From the cell containing the given text, extract its center point as [x, y] coordinate. 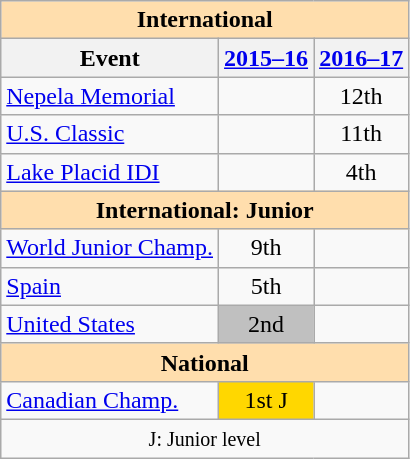
11th [362, 134]
12th [362, 96]
1st J [266, 400]
National [205, 362]
2nd [266, 324]
International [205, 20]
Event [110, 58]
9th [266, 248]
2016–17 [362, 58]
2015–16 [266, 58]
Canadian Champ. [110, 400]
U.S. Classic [110, 134]
J: Junior level [205, 438]
5th [266, 286]
4th [362, 172]
World Junior Champ. [110, 248]
International: Junior [205, 210]
Nepela Memorial [110, 96]
Spain [110, 286]
Lake Placid IDI [110, 172]
United States [110, 324]
